Search for the cell housing the specified text and yield its (X, Y) center coordinate. 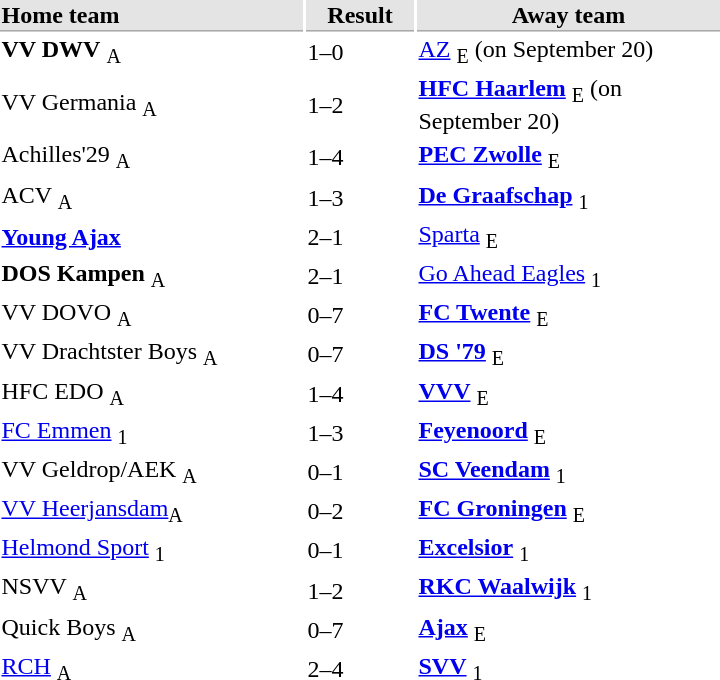
AZ E (on September 20) (568, 52)
Helmond Sport 1 (152, 551)
FC Twente E (568, 315)
Quick Boys A (152, 629)
ACV A (152, 197)
VV DOVO A (152, 315)
HFC Haarlem E (on September 20) (568, 106)
HFC EDO A (152, 394)
1–0 (360, 52)
SC Veendam 1 (568, 472)
Ajax E (568, 629)
PEC Zwolle E (568, 158)
VV HeerjansdamA (152, 512)
VV DWV A (152, 52)
FC Emmen 1 (152, 433)
Excelsior 1 (568, 551)
De Graafschap 1 (568, 197)
Away team (568, 16)
NSVV A (152, 590)
Sparta E (568, 237)
DOS Kampen A (152, 276)
Home team (152, 16)
Result (360, 16)
Young Ajax (152, 237)
DS '79 E (568, 354)
VV Drachtster Boys A (152, 354)
Achilles'29 A (152, 158)
VVV E (568, 394)
VV Germania A (152, 106)
Feyenoord E (568, 433)
VV Geldrop/AEK A (152, 472)
Go Ahead Eagles 1 (568, 276)
RKC Waalwijk 1 (568, 590)
FC Groningen E (568, 512)
0–2 (360, 512)
